Identify which cell holds the provided text, then report its [x, y] central coordinate. 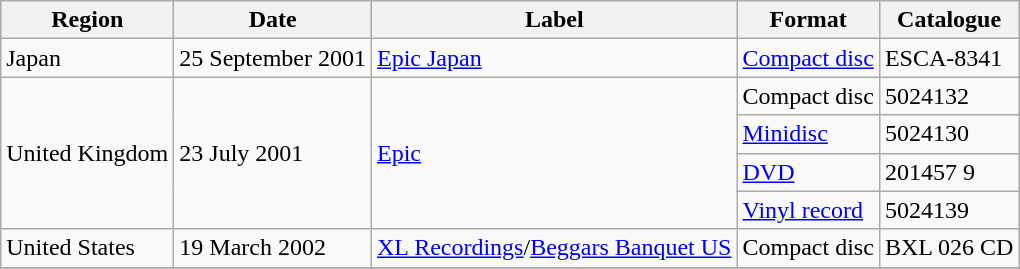
XL Recordings/Beggars Banquet US [554, 248]
Format [808, 20]
Region [88, 20]
Vinyl record [808, 210]
DVD [808, 172]
Japan [88, 58]
Date [273, 20]
5024132 [949, 96]
Label [554, 20]
BXL 026 CD [949, 248]
23 July 2001 [273, 153]
ESCA-8341 [949, 58]
Minidisc [808, 134]
25 September 2001 [273, 58]
United Kingdom [88, 153]
19 March 2002 [273, 248]
5024130 [949, 134]
Catalogue [949, 20]
Epic [554, 153]
5024139 [949, 210]
United States [88, 248]
Epic Japan [554, 58]
201457 9 [949, 172]
